Output the (X, Y) coordinate of the center of the cell containing the given text.  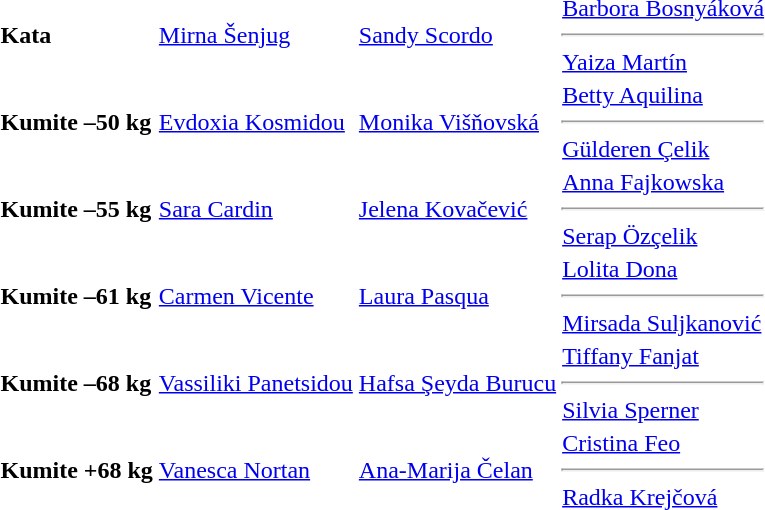
Laura Pasqua (457, 296)
Jelena Kovačević (457, 209)
Monika Višňovská (457, 122)
Evdoxia Kosmidou (256, 122)
Hafsa Şeyda Burucu (457, 383)
Sara Cardin (256, 209)
Vassiliki Panetsidou (256, 383)
Carmen Vicente (256, 296)
